Pinpoint the cell where the given text exists, returning its (x, y) midpoint coordinate. 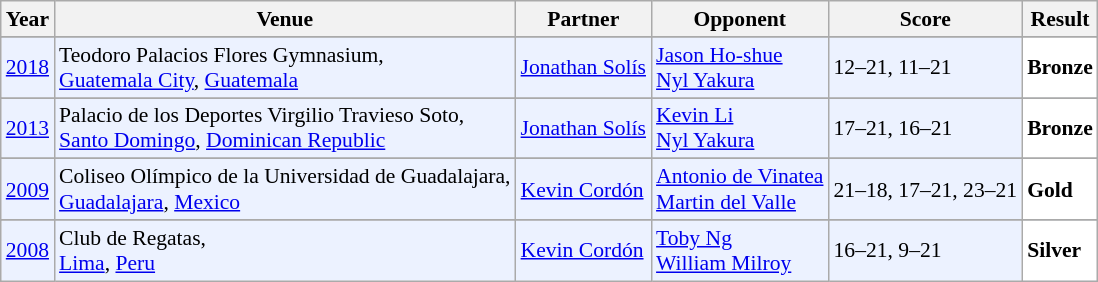
17–21, 16–21 (926, 128)
12–21, 11–21 (926, 68)
Kevin Li Nyl Yakura (740, 128)
Palacio de los Deportes Virgilio Travieso Soto,Santo Domingo, Dominican Republic (285, 128)
Teodoro Palacios Flores Gymnasium,Guatemala City, Guatemala (285, 68)
2013 (28, 128)
Year (28, 19)
Club de Regatas,Lima, Peru (285, 250)
2018 (28, 68)
2009 (28, 190)
Score (926, 19)
Toby Ng William Milroy (740, 250)
Opponent (740, 19)
16–21, 9–21 (926, 250)
Venue (285, 19)
Jason Ho-shue Nyl Yakura (740, 68)
Silver (1060, 250)
2008 (28, 250)
Partner (584, 19)
21–18, 17–21, 23–21 (926, 190)
Antonio de Vinatea Martin del Valle (740, 190)
Coliseo Olímpico de la Universidad de Guadalajara,Guadalajara, Mexico (285, 190)
Gold (1060, 190)
Result (1060, 19)
